Identify which cell holds the provided text, then report its (x, y) central coordinate. 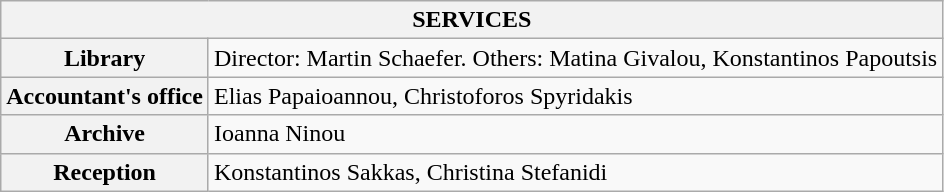
Ioanna Ninou (575, 134)
Reception (105, 172)
Elias Papaioannou, Christoforos Spyridakis (575, 96)
Library (105, 58)
SERVICES (472, 20)
Konstantinos Sakkas, Christina Stefanidi (575, 172)
Accountant's office (105, 96)
Director: Martin Schaefer. Others: Matina Givalou, Konstantinos Papoutsis (575, 58)
Archive (105, 134)
